Extract the (x, y) coordinate from the center of the cell holding the provided text.  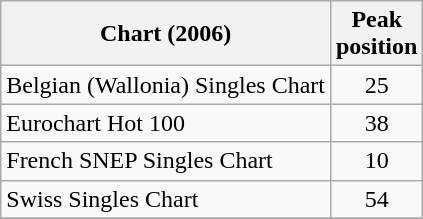
Peakposition (376, 34)
Eurochart Hot 100 (166, 123)
Swiss Singles Chart (166, 199)
54 (376, 199)
38 (376, 123)
French SNEP Singles Chart (166, 161)
Chart (2006) (166, 34)
10 (376, 161)
Belgian (Wallonia) Singles Chart (166, 85)
25 (376, 85)
